Identify which cell holds the provided text, then report its (x, y) central coordinate. 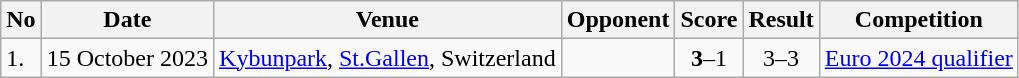
Kybunpark, St.Gallen, Switzerland (388, 58)
15 October 2023 (127, 58)
3–3 (781, 58)
Opponent (618, 20)
No (21, 20)
1. (21, 58)
3–1 (709, 58)
Euro 2024 qualifier (918, 58)
Competition (918, 20)
Venue (388, 20)
Date (127, 20)
Result (781, 20)
Score (709, 20)
